Find where the given text appears and provide that cell's center as (x, y) coordinate. 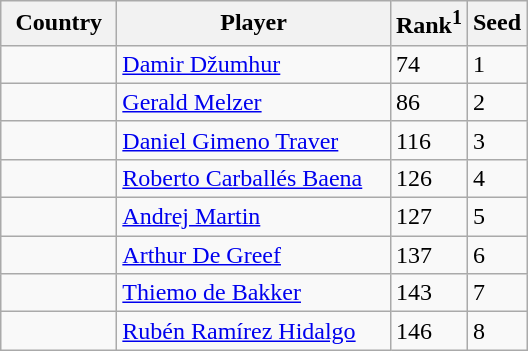
1 (496, 64)
2 (496, 102)
Gerald Melzer (254, 102)
143 (428, 293)
6 (496, 255)
126 (428, 178)
86 (428, 102)
4 (496, 178)
127 (428, 217)
146 (428, 331)
3 (496, 140)
Damir Džumhur (254, 64)
116 (428, 140)
Rank1 (428, 24)
5 (496, 217)
Seed (496, 24)
74 (428, 64)
Daniel Gimeno Traver (254, 140)
Rubén Ramírez Hidalgo (254, 331)
Player (254, 24)
137 (428, 255)
Country (59, 24)
Roberto Carballés Baena (254, 178)
7 (496, 293)
8 (496, 331)
Arthur De Greef (254, 255)
Thiemo de Bakker (254, 293)
Andrej Martin (254, 217)
